From the cell containing the given text, extract its center point as [X, Y] coordinate. 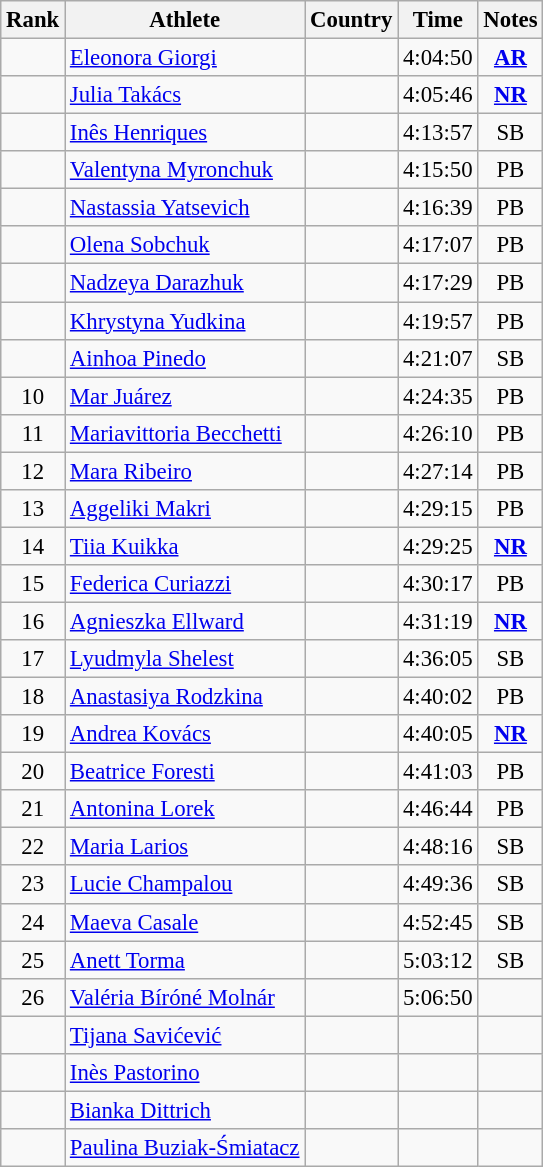
4:36:05 [438, 659]
13 [33, 509]
Julia Takács [185, 95]
4:30:17 [438, 584]
4:13:57 [438, 133]
4:19:57 [438, 321]
4:49:36 [438, 885]
Inês Henriques [185, 133]
4:29:25 [438, 546]
Bianka Dittrich [185, 1110]
Time [438, 20]
22 [33, 847]
Mara Ribeiro [185, 471]
4:48:16 [438, 847]
Andrea Kovács [185, 734]
Mariavittoria Becchetti [185, 433]
4:27:14 [438, 471]
Nastassia Yatsevich [185, 208]
23 [33, 885]
Anett Torma [185, 960]
4:46:44 [438, 809]
15 [33, 584]
4:05:46 [438, 95]
4:40:05 [438, 734]
Agnieszka Ellward [185, 621]
Mar Juárez [185, 396]
Lucie Champalou [185, 885]
AR [510, 58]
Inès Pastorino [185, 1073]
Maeva Casale [185, 922]
Tiia Kuikka [185, 546]
5:06:50 [438, 997]
4:31:19 [438, 621]
17 [33, 659]
Antonina Lorek [185, 809]
4:26:10 [438, 433]
21 [33, 809]
10 [33, 396]
26 [33, 997]
4:40:02 [438, 697]
Anastasiya Rodzkina [185, 697]
4:29:15 [438, 509]
Beatrice Foresti [185, 772]
Athlete [185, 20]
25 [33, 960]
19 [33, 734]
12 [33, 471]
Rank [33, 20]
Lyudmyla Shelest [185, 659]
Aggeliki Makri [185, 509]
16 [33, 621]
4:17:07 [438, 245]
4:52:45 [438, 922]
20 [33, 772]
4:41:03 [438, 772]
Tijana Savićević [185, 1035]
Notes [510, 20]
18 [33, 697]
Valéria Bíróné Molnár [185, 997]
4:21:07 [438, 358]
Country [352, 20]
Khrystyna Yudkina [185, 321]
Valentyna Myronchuk [185, 170]
Paulina Buziak-Śmiatacz [185, 1148]
4:16:39 [438, 208]
24 [33, 922]
Olena Sobchuk [185, 245]
Federica Curiazzi [185, 584]
Nadzeya Darazhuk [185, 283]
4:04:50 [438, 58]
Maria Larios [185, 847]
Eleonora Giorgi [185, 58]
11 [33, 433]
4:17:29 [438, 283]
4:15:50 [438, 170]
14 [33, 546]
5:03:12 [438, 960]
4:24:35 [438, 396]
Ainhoa Pinedo [185, 358]
